Extract the [x, y] coordinate from the center of the cell holding the provided text.  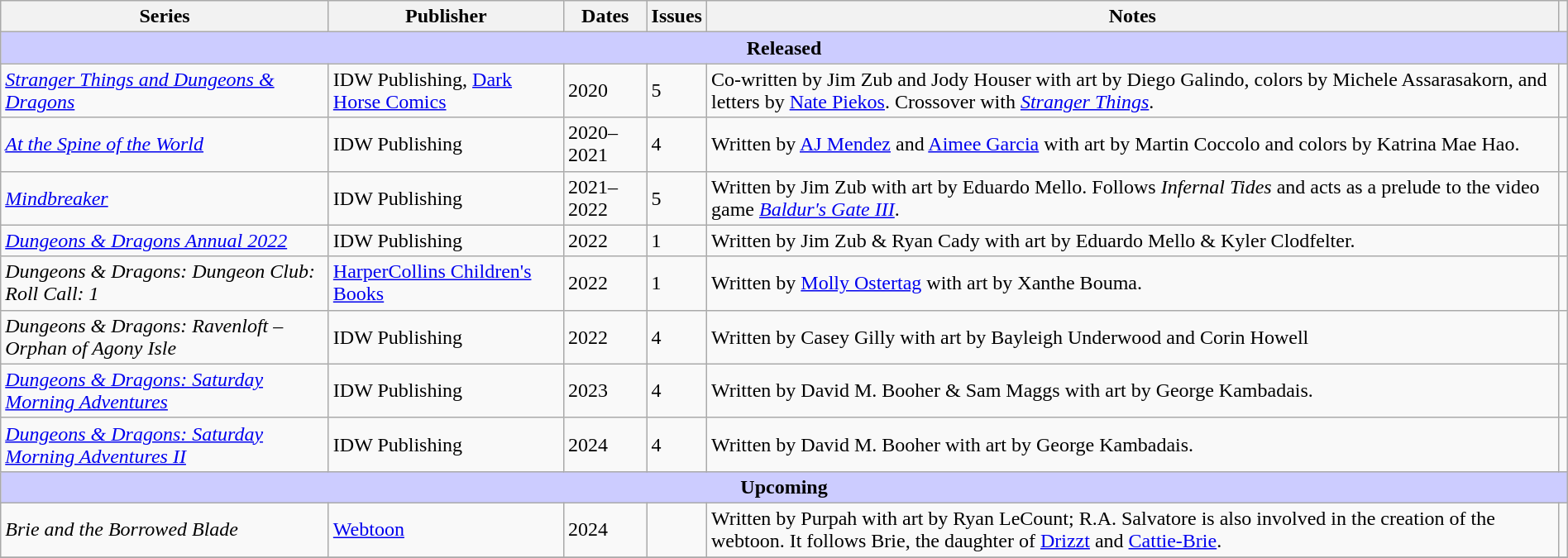
2021–2022 [605, 198]
Upcoming [784, 487]
Stranger Things and Dungeons & Dragons [165, 91]
Brie and the Borrowed Blade [165, 529]
Released [784, 48]
Written by David M. Booher & Sam Maggs with art by George Kambadais. [1132, 390]
Written by Jim Zub with art by Eduardo Mello. Follows Infernal Tides and acts as a prelude to the video game Baldur's Gate III. [1132, 198]
At the Spine of the World [165, 144]
Dungeons & Dragons Annual 2022 [165, 241]
Dungeons & Dragons: Dungeon Club: Roll Call: 1 [165, 283]
Dungeons & Dragons: Saturday Morning Adventures [165, 390]
Written by David M. Booher with art by George Kambadais. [1132, 445]
Dungeons & Dragons: Ravenloft – Orphan of Agony Isle [165, 337]
Written by Jim Zub & Ryan Cady with art by Eduardo Mello & Kyler Clodfelter. [1132, 241]
Mindbreaker [165, 198]
2020–2021 [605, 144]
Dates [605, 17]
Written by Casey Gilly with art by Bayleigh Underwood and Corin Howell [1132, 337]
2023 [605, 390]
Dungeons & Dragons: Saturday Morning Adventures II [165, 445]
Publisher [446, 17]
HarperCollins Children's Books [446, 283]
2020 [605, 91]
Issues [676, 17]
Notes [1132, 17]
Series [165, 17]
IDW Publishing, Dark Horse Comics [446, 91]
Written by AJ Mendez and Aimee Garcia with art by Martin Coccolo and colors by Katrina Mae Hao. [1132, 144]
Written by Molly Ostertag with art by Xanthe Bouma. [1132, 283]
Webtoon [446, 529]
